Capture the cell that displays the provided text and extract its [x, y] central coordinate. 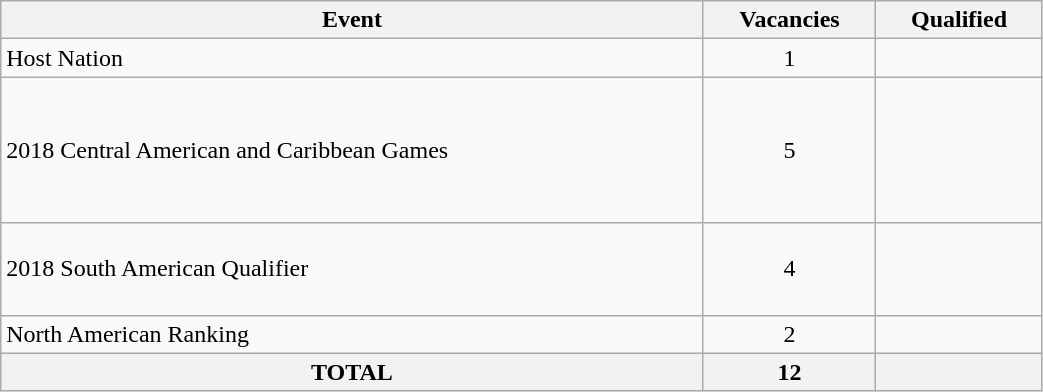
North American Ranking [352, 334]
Vacancies [790, 20]
12 [790, 372]
2018 Central American and Caribbean Games [352, 150]
Host Nation [352, 58]
TOTAL [352, 372]
Qualified [959, 20]
2018 South American Qualifier [352, 269]
2 [790, 334]
5 [790, 150]
1 [790, 58]
Event [352, 20]
4 [790, 269]
